Detect which cell encompasses the target text, then output its (X, Y) center coordinate. 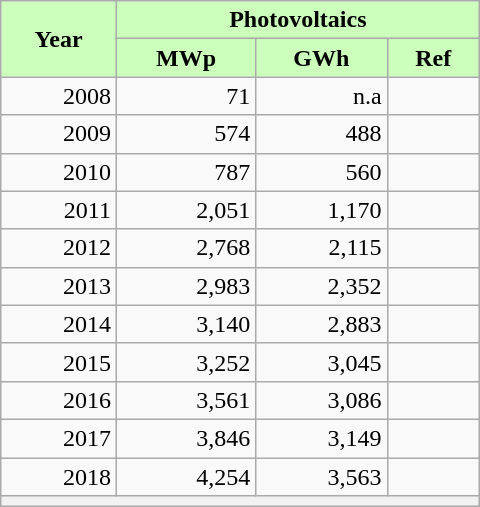
3,045 (322, 362)
3,252 (186, 362)
1,170 (322, 210)
2,983 (186, 286)
2009 (59, 134)
2014 (59, 324)
4,254 (186, 477)
2011 (59, 210)
2,883 (322, 324)
Ref (433, 58)
Photovoltaics (298, 20)
2,352 (322, 286)
2012 (59, 248)
2,115 (322, 248)
560 (322, 172)
2017 (59, 438)
2,768 (186, 248)
n.a (322, 96)
2018 (59, 477)
GWh (322, 58)
3,561 (186, 400)
787 (186, 172)
3,149 (322, 438)
2008 (59, 96)
2,051 (186, 210)
3,086 (322, 400)
2015 (59, 362)
71 (186, 96)
488 (322, 134)
2010 (59, 172)
3,140 (186, 324)
574 (186, 134)
3,846 (186, 438)
MWp (186, 58)
3,563 (322, 477)
2013 (59, 286)
Year (59, 39)
2016 (59, 400)
